Detect which cell encompasses the target text, then output its [x, y] center coordinate. 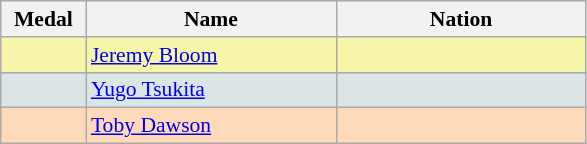
Nation [461, 19]
Name [211, 19]
Medal [44, 19]
Yugo Tsukita [211, 90]
Toby Dawson [211, 126]
Jeremy Bloom [211, 55]
